Return the [x, y] coordinate for the center point of the cell that contains the specified text.  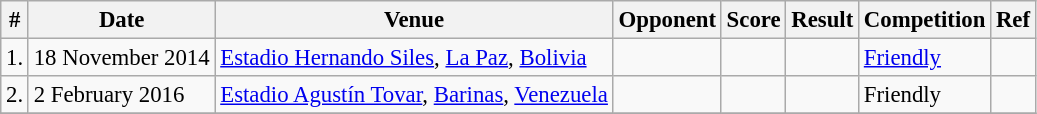
Estadio Hernando Siles, La Paz, Bolivia [414, 58]
2 February 2016 [121, 95]
Opponent [667, 20]
Ref [1014, 20]
2. [15, 95]
Competition [925, 20]
Date [121, 20]
Estadio Agustín Tovar, Barinas, Venezuela [414, 95]
# [15, 20]
18 November 2014 [121, 58]
Result [822, 20]
Venue [414, 20]
1. [15, 58]
Score [754, 20]
